Return the [x, y] coordinate for the center point of the cell that contains the specified text.  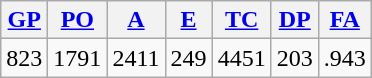
A [136, 20]
E [188, 20]
GP [24, 20]
2411 [136, 58]
DP [294, 20]
823 [24, 58]
1791 [78, 58]
PO [78, 20]
TC [242, 20]
4451 [242, 58]
249 [188, 58]
FA [344, 20]
.943 [344, 58]
203 [294, 58]
